Search for the cell housing the specified text and yield its [x, y] center coordinate. 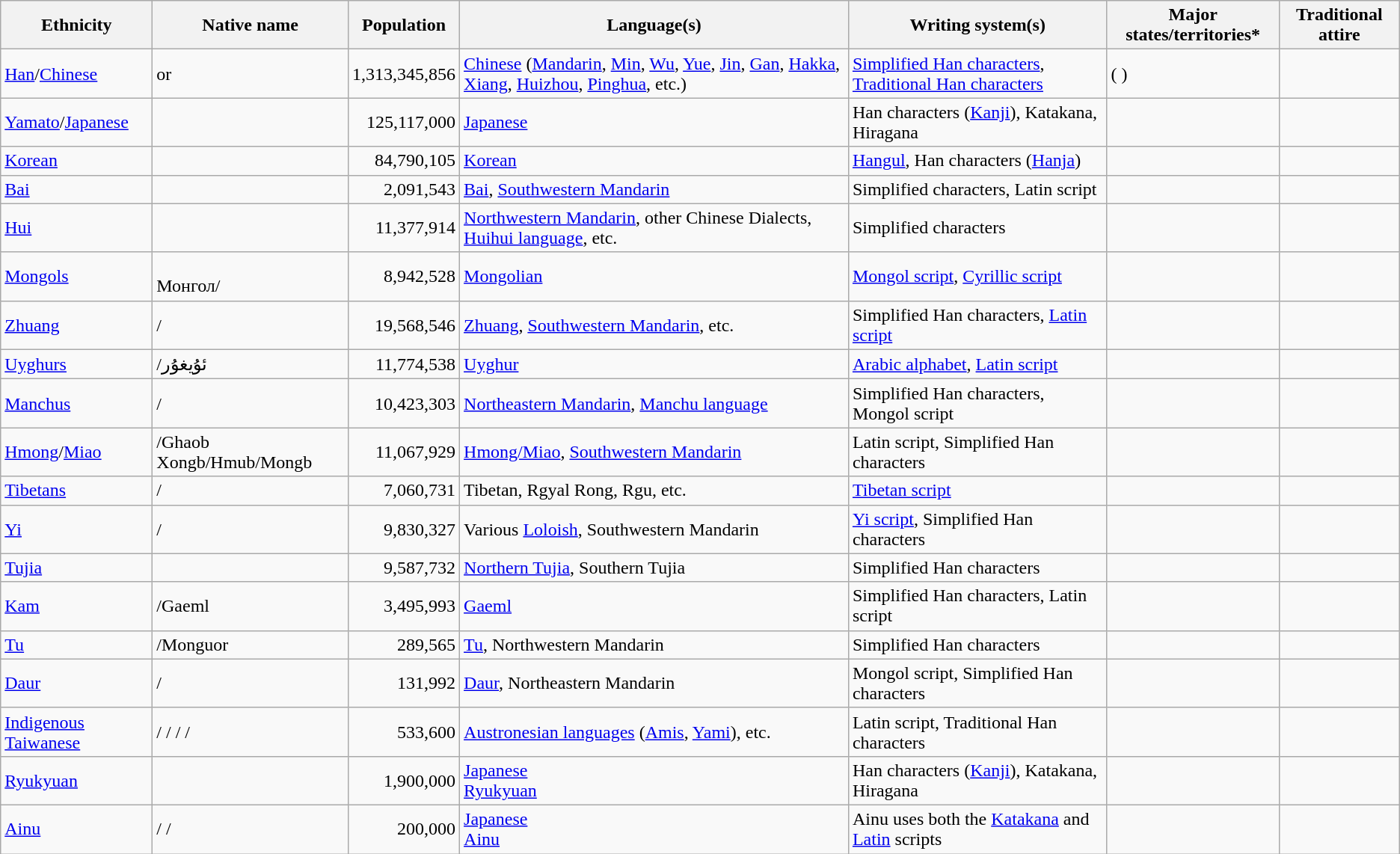
11,774,538 [404, 364]
Ethnicity [76, 25]
Hui [76, 227]
Simplified characters [977, 227]
/ئۇيغۇر [251, 364]
JapaneseRyukyuan [654, 781]
Austronesian languages (Amis, Yami), etc. [654, 731]
9,830,327 [404, 529]
533,600 [404, 731]
Latin script, Traditional Han characters [977, 731]
/Ghaob Xongb/Hmub/Mongb [251, 452]
Japanese [654, 123]
10,423,303 [404, 404]
Tujia [76, 568]
Language(s) [654, 25]
Yi [76, 529]
84,790,105 [404, 161]
Zhuang [76, 325]
1,900,000 [404, 781]
Монгол/ [251, 277]
1,313,345,856 [404, 73]
Northwestern Mandarin, other Chinese Dialects, Huihui language, etc. [654, 227]
Mongol script, Simplified Han characters [977, 683]
Chinese (Mandarin, Min, Wu, Yue, Jin, Gan, Hakka, Xiang, Huizhou, Pinghua, etc.) [654, 73]
Ainu [76, 829]
Daur [76, 683]
Bai, Southwestern Mandarin [654, 189]
Bai [76, 189]
7,060,731 [404, 491]
Major states/territories* [1193, 25]
Manchus [76, 404]
8,942,528 [404, 277]
11,377,914 [404, 227]
Hangul, Han characters (Hanja) [977, 161]
Han/Chinese [76, 73]
Ainu uses both the Katakana and Latin scripts [977, 829]
( ) [1193, 73]
/ / / / [251, 731]
Indigenous Taiwanese [76, 731]
Simplified characters, Latin script [977, 189]
200,000 [404, 829]
Yi script, Simplified Han characters [977, 529]
Northern Tujia, Southern Tujia [654, 568]
Ryukyuan [76, 781]
Native name [251, 25]
Various Loloish, Southwestern Mandarin [654, 529]
3,495,993 [404, 606]
Hmong/Miao [76, 452]
Population [404, 25]
Zhuang, Southwestern Mandarin, etc. [654, 325]
Tibetan, Rgyal Rong, Rgu, etc. [654, 491]
11,067,929 [404, 452]
Mongol script, Cyrillic script [977, 277]
19,568,546 [404, 325]
/Monguor [251, 645]
Writing system(s) [977, 25]
Japanese Ainu [654, 829]
Tibetans [76, 491]
Uyghurs [76, 364]
125,117,000 [404, 123]
Latin script, Simplified Han characters [977, 452]
Tibetan script [977, 491]
Daur, Northeastern Mandarin [654, 683]
Yamato/Japanese [76, 123]
2,091,543 [404, 189]
or [251, 73]
Tu, Northwestern Mandarin [654, 645]
Gaeml [654, 606]
/Gaeml [251, 606]
Mongolian [654, 277]
Arabic alphabet, Latin script [977, 364]
131,992 [404, 683]
Tu [76, 645]
289,565 [404, 645]
9,587,732 [404, 568]
Hmong/Miao, Southwestern Mandarin [654, 452]
Simplified Han characters, Mongol script [977, 404]
Mongols [76, 277]
Simplified Han characters, Traditional Han characters [977, 73]
Kam [76, 606]
Traditional attire [1339, 25]
/ / [251, 829]
Northeastern Mandarin, Manchu language [654, 404]
Uyghur [654, 364]
